Provide the (x, y) coordinate of the cell's center where the given text is located.  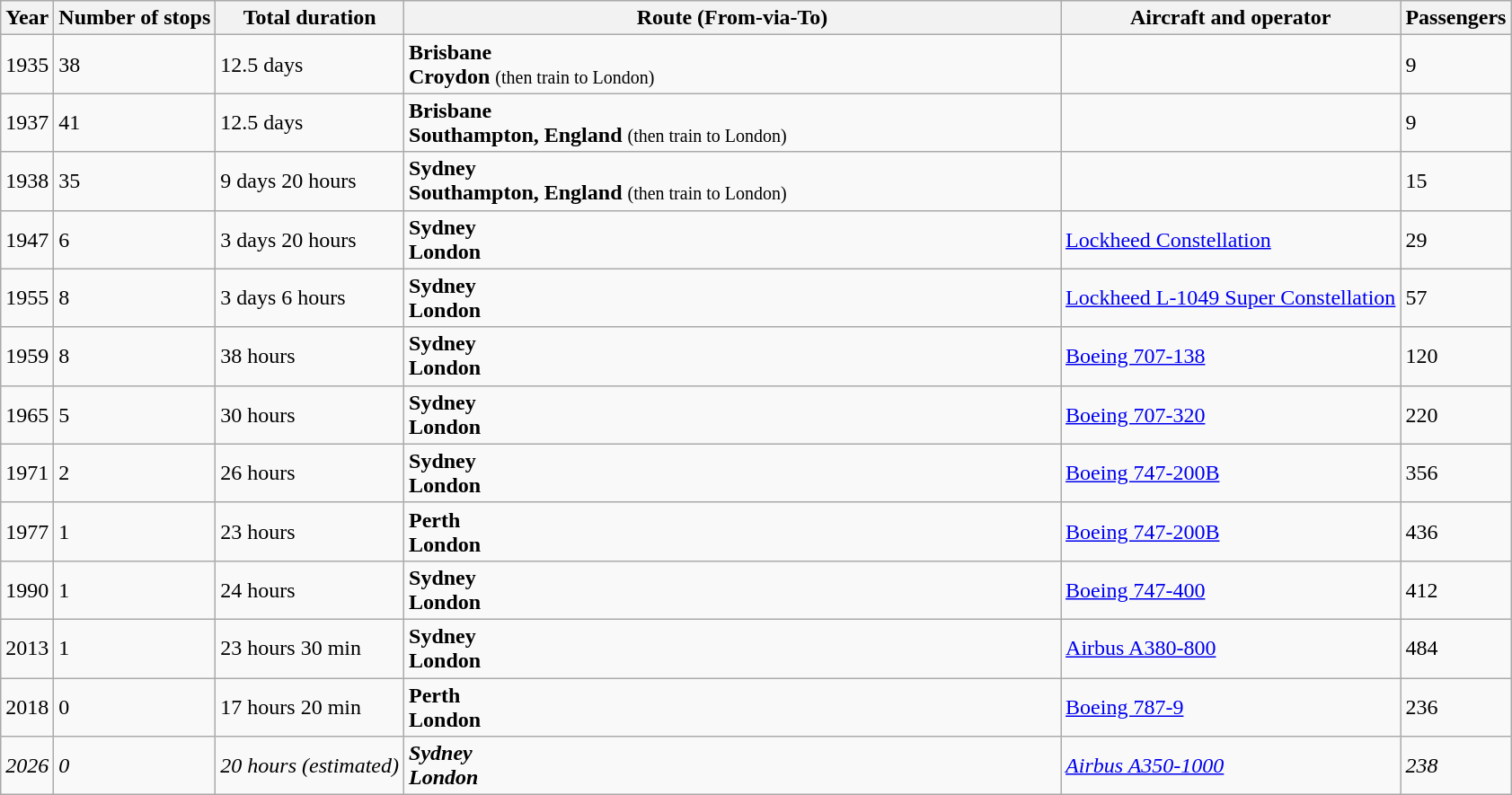
2013 (27, 649)
Passengers (1455, 18)
1935 (27, 65)
236 (1455, 706)
35 (135, 181)
15 (1455, 181)
Brisbane Croydon (then train to London) (733, 65)
220 (1455, 415)
29 (1455, 239)
Lockheed L-1049 Super Constellation (1231, 298)
484 (1455, 649)
3 days 20 hours (310, 239)
Year (27, 18)
38 (135, 65)
Airbus A350-1000 (1231, 765)
1938 (27, 181)
6 (135, 239)
23 hours (310, 532)
1971 (27, 473)
5 (135, 415)
120 (1455, 356)
Boeing 707-138 (1231, 356)
Boeing 787-9 (1231, 706)
2018 (27, 706)
Boeing 747-400 (1231, 589)
1965 (27, 415)
436 (1455, 532)
Route (From-via-To) (733, 18)
30 hours (310, 415)
Sydney Southampton, England (then train to London) (733, 181)
2 (135, 473)
412 (1455, 589)
24 hours (310, 589)
1937 (27, 122)
1955 (27, 298)
Lockheed Constellation (1231, 239)
17 hours 20 min (310, 706)
26 hours (310, 473)
238 (1455, 765)
SydneyLondon (733, 765)
1947 (27, 239)
PerthLondon (733, 706)
2026 (27, 765)
41 (135, 122)
9 days 20 hours (310, 181)
57 (1455, 298)
Perth London (733, 532)
Boeing 707-320 (1231, 415)
356 (1455, 473)
23 hours 30 min (310, 649)
1990 (27, 589)
Number of stops (135, 18)
1959 (27, 356)
38 hours (310, 356)
Airbus A380-800 (1231, 649)
Aircraft and operator (1231, 18)
1977 (27, 532)
20 hours (estimated) (310, 765)
3 days 6 hours (310, 298)
Total duration (310, 18)
Brisbane Southampton, England (then train to London) (733, 122)
